Scan for the cell matching the given text and deliver its (X, Y) coordinate at center. 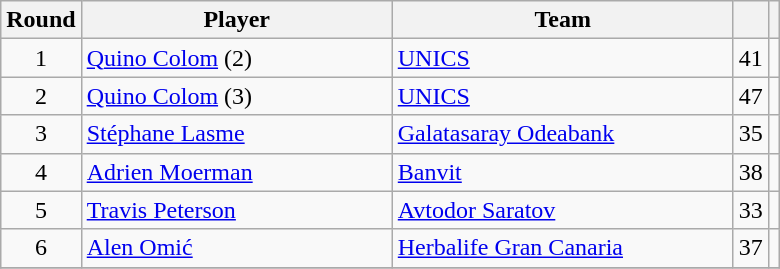
Herbalife Gran Canaria (562, 248)
33 (750, 210)
Team (562, 20)
5 (41, 210)
3 (41, 134)
4 (41, 172)
41 (750, 58)
47 (750, 96)
Stéphane Lasme (236, 134)
Banvit (562, 172)
6 (41, 248)
35 (750, 134)
37 (750, 248)
38 (750, 172)
Quino Colom (3) (236, 96)
Adrien Moerman (236, 172)
Travis Peterson (236, 210)
Round (41, 20)
Avtodor Saratov (562, 210)
Galatasaray Odeabank (562, 134)
Quino Colom (2) (236, 58)
2 (41, 96)
1 (41, 58)
Player (236, 20)
Alen Omić (236, 248)
